Return the (X, Y) coordinate for the center point of the cell that contains the specified text.  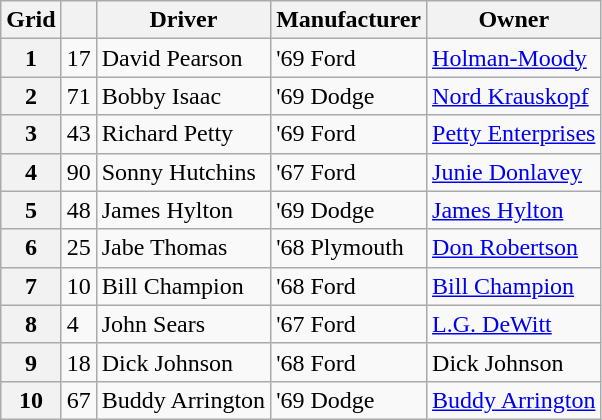
71 (78, 96)
Manufacturer (349, 20)
Jabe Thomas (183, 248)
2 (31, 96)
'68 Plymouth (349, 248)
8 (31, 324)
5 (31, 210)
Bobby Isaac (183, 96)
9 (31, 362)
Holman-Moody (514, 58)
6 (31, 248)
Don Robertson (514, 248)
67 (78, 400)
Driver (183, 20)
90 (78, 172)
Nord Krauskopf (514, 96)
John Sears (183, 324)
Owner (514, 20)
48 (78, 210)
L.G. DeWitt (514, 324)
3 (31, 134)
43 (78, 134)
25 (78, 248)
Junie Donlavey (514, 172)
18 (78, 362)
Sonny Hutchins (183, 172)
David Pearson (183, 58)
Grid (31, 20)
1 (31, 58)
17 (78, 58)
Petty Enterprises (514, 134)
Richard Petty (183, 134)
7 (31, 286)
